Extract the [x, y] coordinate from the center of the cell holding the provided text.  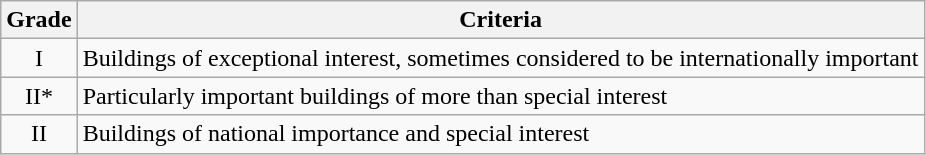
Particularly important buildings of more than special interest [500, 96]
Criteria [500, 20]
Buildings of national importance and special interest [500, 134]
Grade [39, 20]
II [39, 134]
II* [39, 96]
Buildings of exceptional interest, sometimes considered to be internationally important [500, 58]
I [39, 58]
